For the text-containing cell, return its midpoint in (X, Y) coordinate format. 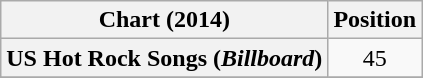
45 (375, 58)
Position (375, 20)
US Hot Rock Songs (Billboard) (164, 58)
Chart (2014) (164, 20)
